From the cell containing the given text, extract its center point as [x, y] coordinate. 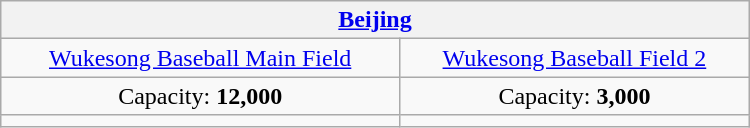
Wukesong Baseball Main Field [200, 58]
Beijing [375, 20]
Capacity: 3,000 [575, 96]
Wukesong Baseball Field 2 [575, 58]
Capacity: 12,000 [200, 96]
